Detect which cell encompasses the target text, then output its (x, y) center coordinate. 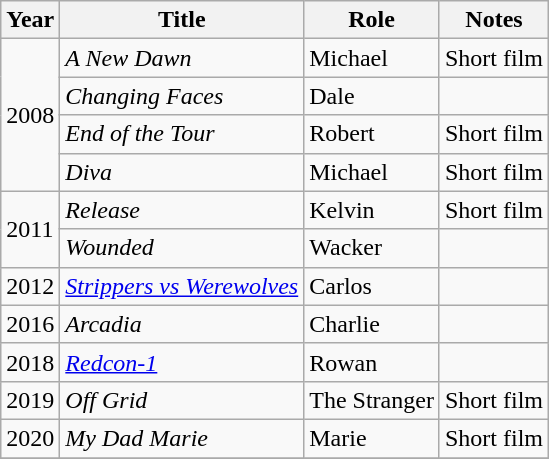
Kelvin (372, 210)
Dale (372, 96)
Wounded (182, 248)
2019 (30, 400)
Off Grid (182, 400)
2011 (30, 229)
Diva (182, 172)
Year (30, 20)
2008 (30, 115)
End of the Tour (182, 134)
2016 (30, 324)
Strippers vs Werewolves (182, 286)
2018 (30, 362)
Release (182, 210)
Carlos (372, 286)
Rowan (372, 362)
Charlie (372, 324)
Wacker (372, 248)
The Stranger (372, 400)
A New Dawn (182, 58)
2012 (30, 286)
Arcadia (182, 324)
Changing Faces (182, 96)
Role (372, 20)
2020 (30, 438)
Marie (372, 438)
Notes (494, 20)
Redcon-1 (182, 362)
Title (182, 20)
Robert (372, 134)
My Dad Marie (182, 438)
